Output the [x, y] coordinate of the center of the cell containing the given text.  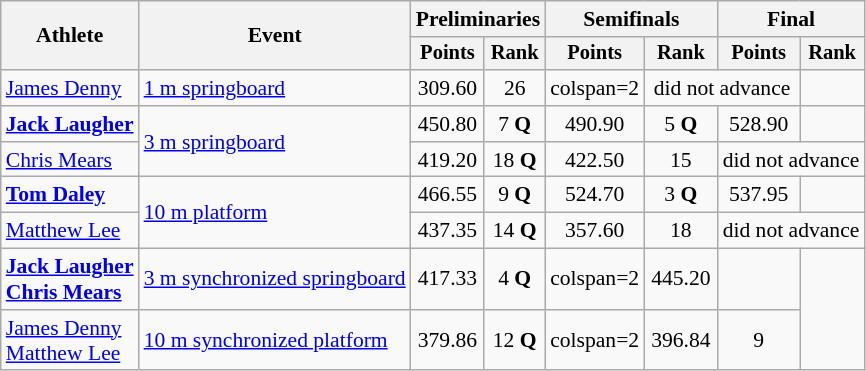
12 Q [514, 340]
4 Q [514, 280]
15 [680, 160]
Jack LaugherChris Mears [70, 280]
466.55 [448, 195]
5 Q [680, 124]
Event [275, 36]
Athlete [70, 36]
James DennyMatthew Lee [70, 340]
14 Q [514, 231]
417.33 [448, 280]
396.84 [680, 340]
Final [792, 19]
379.86 [448, 340]
26 [514, 88]
3 Q [680, 195]
437.35 [448, 231]
Semifinals [631, 19]
528.90 [759, 124]
537.95 [759, 195]
Matthew Lee [70, 231]
357.60 [594, 231]
3 m springboard [275, 142]
Chris Mears [70, 160]
James Denny [70, 88]
Tom Daley [70, 195]
Jack Laugher [70, 124]
450.80 [448, 124]
18 Q [514, 160]
7 Q [514, 124]
445.20 [680, 280]
309.60 [448, 88]
524.70 [594, 195]
3 m synchronized springboard [275, 280]
422.50 [594, 160]
9 [759, 340]
419.20 [448, 160]
Preliminaries [478, 19]
9 Q [514, 195]
18 [680, 231]
10 m synchronized platform [275, 340]
1 m springboard [275, 88]
10 m platform [275, 212]
490.90 [594, 124]
